Return the (x, y) coordinate for the center point of the cell that contains the specified text.  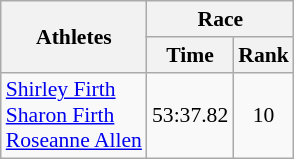
10 (264, 116)
Athletes (74, 36)
Race (220, 19)
53:37.82 (190, 116)
Rank (264, 55)
Time (190, 55)
Shirley FirthSharon FirthRoseanne Allen (74, 116)
